Capture the cell that displays the provided text and extract its (x, y) central coordinate. 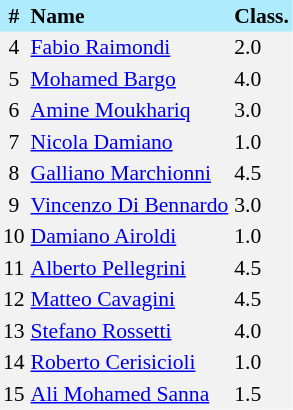
12 (14, 300)
Matteo Cavagini (130, 300)
Class. (262, 16)
9 (14, 205)
10 (14, 236)
Nicola Damiano (130, 142)
Roberto Cerisicioli (130, 362)
7 (14, 142)
Galliano Marchionni (130, 174)
Mohamed Bargo (130, 79)
Alberto Pellegrini (130, 268)
15 (14, 394)
8 (14, 174)
Stefano Rossetti (130, 331)
6 (14, 110)
Name (130, 16)
Damiano Airoldi (130, 236)
14 (14, 362)
5 (14, 79)
Ali Mohamed Sanna (130, 394)
Fabio Raimondi (130, 48)
1.5 (262, 394)
11 (14, 268)
4 (14, 48)
Amine Moukhariq (130, 110)
13 (14, 331)
Vincenzo Di Bennardo (130, 205)
# (14, 16)
2.0 (262, 48)
